Determine the (X, Y) coordinate at the center of the cell enclosing the given text.  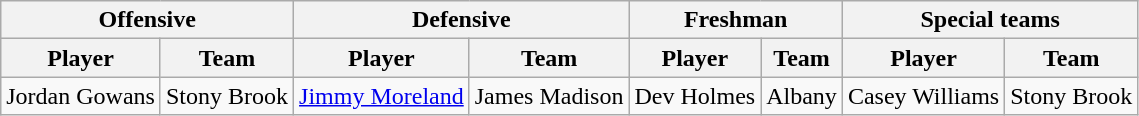
Jimmy Moreland (382, 96)
Jordan Gowans (81, 96)
Defensive (462, 20)
Dev Holmes (695, 96)
Casey Williams (923, 96)
James Madison (549, 96)
Albany (802, 96)
Offensive (148, 20)
Special teams (990, 20)
Freshman (736, 20)
